Extract the (X, Y) coordinate from the center of the cell holding the provided text.  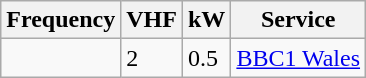
BBC1 Wales (298, 58)
Service (298, 20)
0.5 (206, 58)
Frequency (61, 20)
VHF (152, 20)
kW (206, 20)
2 (152, 58)
